Detect which cell encompasses the target text, then output its (x, y) center coordinate. 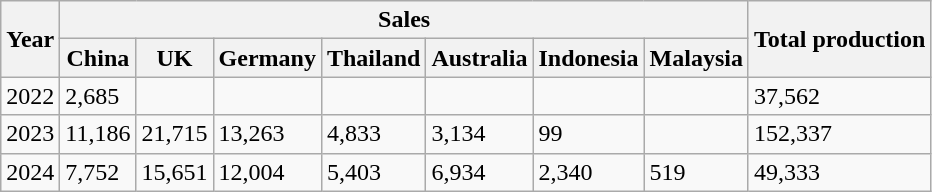
6,934 (480, 172)
12,004 (267, 172)
7,752 (98, 172)
Year (30, 39)
2022 (30, 96)
11,186 (98, 134)
4,833 (373, 134)
Australia (480, 58)
Sales (404, 20)
China (98, 58)
5,403 (373, 172)
Malaysia (696, 58)
Thailand (373, 58)
3,134 (480, 134)
49,333 (839, 172)
37,562 (839, 96)
99 (588, 134)
2023 (30, 134)
2,340 (588, 172)
Total production (839, 39)
2024 (30, 172)
UK (174, 58)
519 (696, 172)
13,263 (267, 134)
2,685 (98, 96)
Germany (267, 58)
21,715 (174, 134)
Indonesia (588, 58)
15,651 (174, 172)
152,337 (839, 134)
